Capture the cell that displays the provided text and extract its [X, Y] central coordinate. 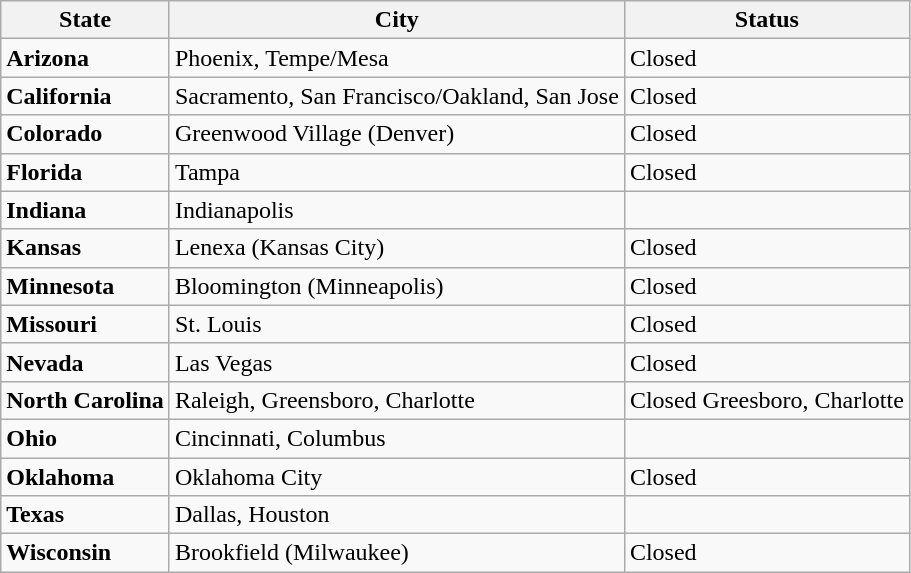
Phoenix, Tempe/Mesa [396, 58]
Ohio [86, 438]
California [86, 96]
Status [766, 20]
Nevada [86, 362]
Arizona [86, 58]
Tampa [396, 172]
Indianapolis [396, 210]
Texas [86, 515]
Oklahoma City [396, 477]
Cincinnati, Columbus [396, 438]
Lenexa (Kansas City) [396, 248]
Minnesota [86, 286]
Bloomington (Minneapolis) [396, 286]
North Carolina [86, 400]
Oklahoma [86, 477]
Indiana [86, 210]
Missouri [86, 324]
Wisconsin [86, 553]
Dallas, Houston [396, 515]
Brookfield (Milwaukee) [396, 553]
City [396, 20]
Raleigh, Greensboro, Charlotte [396, 400]
State [86, 20]
Colorado [86, 134]
Closed Greesboro, Charlotte [766, 400]
Kansas [86, 248]
St. Louis [396, 324]
Greenwood Village (Denver) [396, 134]
Las Vegas [396, 362]
Florida [86, 172]
Sacramento, San Francisco/Oakland, San Jose [396, 96]
